Provide the (X, Y) coordinate of the cell's center where the given text is located.  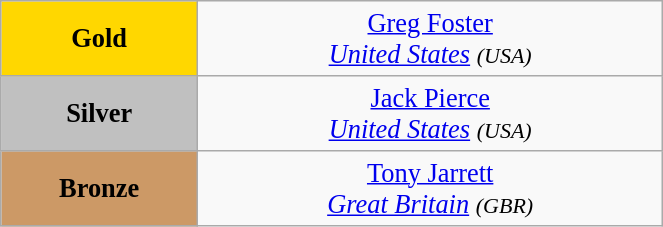
Jack PierceUnited States (USA) (430, 112)
Greg FosterUnited States (USA) (430, 38)
Silver (100, 112)
Bronze (100, 188)
Gold (100, 38)
Tony JarrettGreat Britain (GBR) (430, 188)
